Locate the cell with the specified text and output its [X, Y] center coordinate. 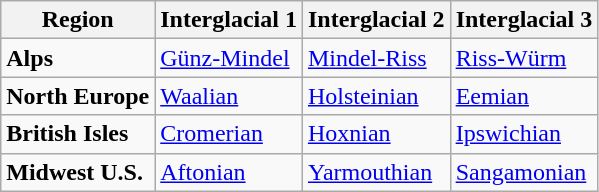
Hoxnian [376, 134]
Ipswichian [524, 134]
British Isles [78, 134]
Alps [78, 58]
Eemian [524, 96]
Mindel-Riss [376, 58]
North Europe [78, 96]
Sangamonian [524, 172]
Holsteinian [376, 96]
Interglacial 1 [229, 20]
Cromerian [229, 134]
Riss-Würm [524, 58]
Yarmouthian [376, 172]
Region [78, 20]
Interglacial 2 [376, 20]
Midwest U.S. [78, 172]
Waalian [229, 96]
Aftonian [229, 172]
Günz-Mindel [229, 58]
Interglacial 3 [524, 20]
